Return the [X, Y] coordinate for the center point of the cell that contains the specified text.  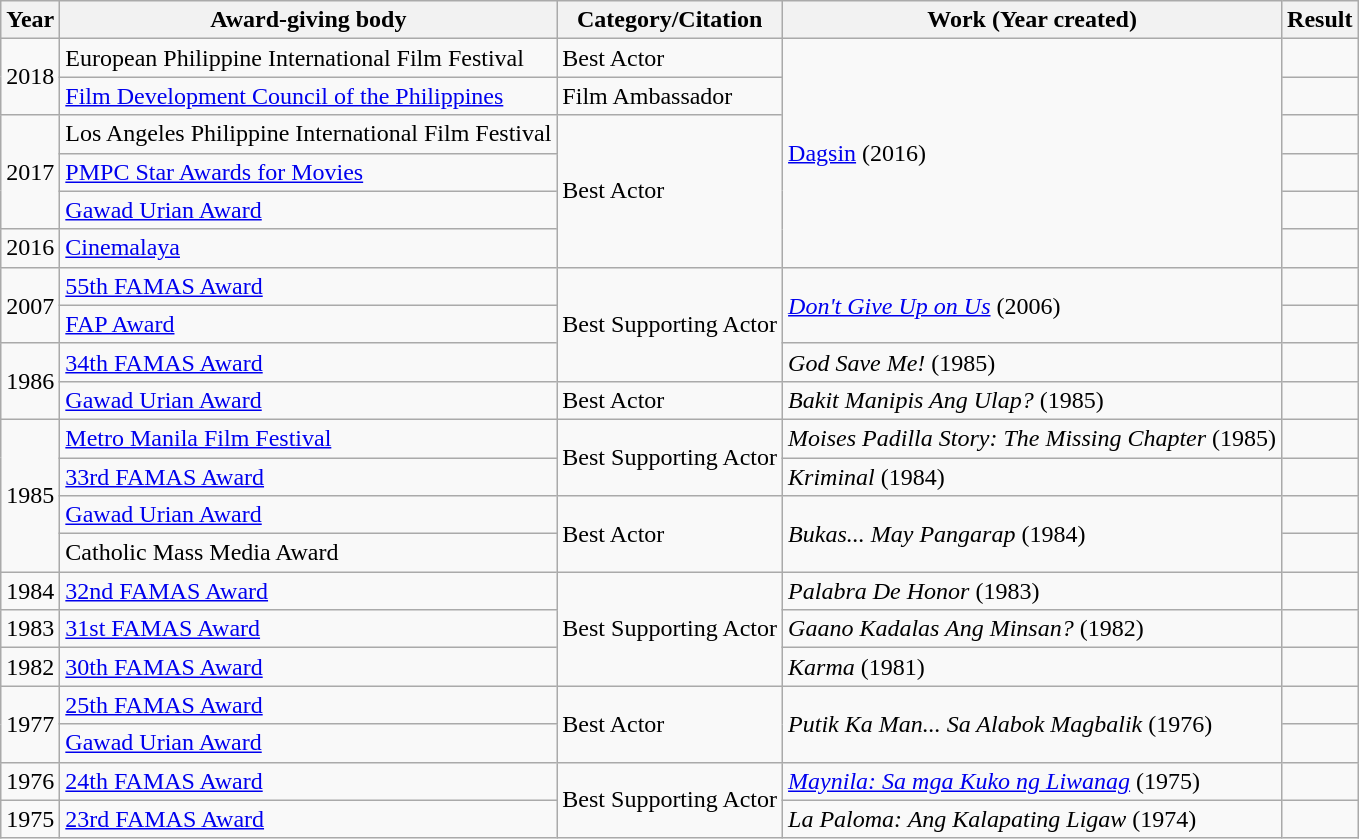
2018 [30, 77]
Los Angeles Philippine International Film Festival [308, 134]
God Save Me! (1985) [1032, 362]
Dagsin (2016) [1032, 153]
1984 [30, 591]
Palabra De Honor (1983) [1032, 591]
23rd FAMAS Award [308, 819]
Award-giving body [308, 20]
Bakit Manipis Ang Ulap? (1985) [1032, 400]
1976 [30, 781]
2017 [30, 172]
Film Development Council of the Philippines [308, 96]
1975 [30, 819]
1977 [30, 724]
34th FAMAS Award [308, 362]
Year [30, 20]
Work (Year created) [1032, 20]
Catholic Mass Media Award [308, 553]
European Philippine International Film Festival [308, 58]
Maynila: Sa mga Kuko ng Liwanag (1975) [1032, 781]
55th FAMAS Award [308, 286]
Bukas... May Pangarap (1984) [1032, 534]
1982 [30, 667]
Putik Ka Man... Sa Alabok Magbalik (1976) [1032, 724]
Category/Citation [670, 20]
1986 [30, 381]
1985 [30, 495]
Kriminal (1984) [1032, 477]
24th FAMAS Award [308, 781]
Metro Manila Film Festival [308, 438]
FAP Award [308, 324]
31st FAMAS Award [308, 629]
1983 [30, 629]
2016 [30, 248]
Result [1320, 20]
33rd FAMAS Award [308, 477]
PMPC Star Awards for Movies [308, 172]
30th FAMAS Award [308, 667]
Don't Give Up on Us (2006) [1032, 305]
Film Ambassador [670, 96]
La Paloma: Ang Kalapating Ligaw (1974) [1032, 819]
25th FAMAS Award [308, 705]
Cinemalaya [308, 248]
2007 [30, 305]
Gaano Kadalas Ang Minsan? (1982) [1032, 629]
Karma (1981) [1032, 667]
Moises Padilla Story: The Missing Chapter (1985) [1032, 438]
32nd FAMAS Award [308, 591]
